Return [x, y] of the center of cell containing provided text 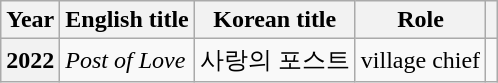
2022 [30, 60]
village chief [420, 60]
사랑의 포스트 [274, 60]
English title [127, 20]
Korean title [274, 20]
Year [30, 20]
Role [420, 20]
Post of Love [127, 60]
